Scan for the cell matching the given text and deliver its (X, Y) coordinate at center. 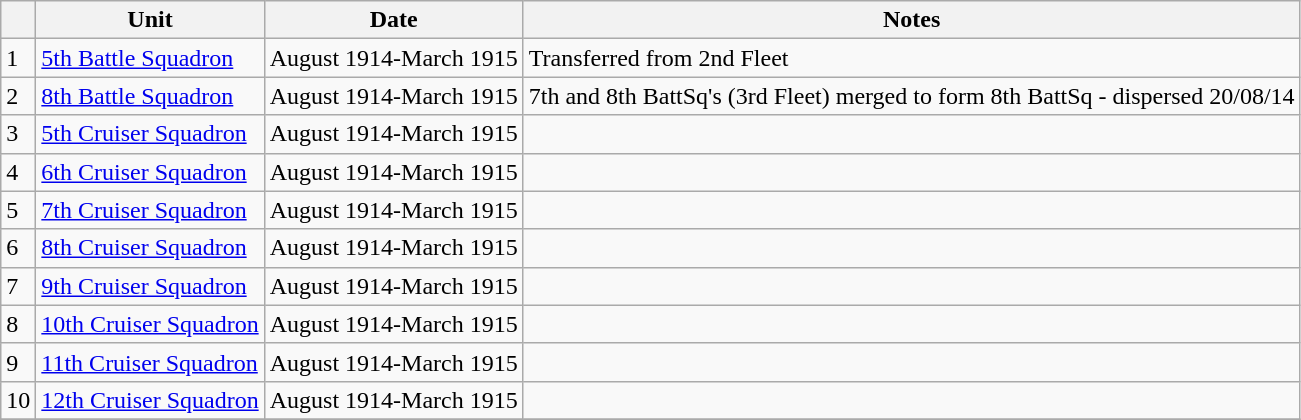
6th Cruiser Squadron (150, 172)
10th Cruiser Squadron (150, 324)
10 (18, 400)
3 (18, 134)
5th Battle Squadron (150, 58)
11th Cruiser Squadron (150, 362)
7th Cruiser Squadron (150, 210)
Notes (912, 20)
1 (18, 58)
7th and 8th BattSq's (3rd Fleet) merged to form 8th BattSq - dispersed 20/08/14 (912, 96)
Date (394, 20)
8th Cruiser Squadron (150, 248)
6 (18, 248)
Transferred from 2nd Fleet (912, 58)
5th Cruiser Squadron (150, 134)
Unit (150, 20)
9th Cruiser Squadron (150, 286)
7 (18, 286)
9 (18, 362)
2 (18, 96)
5 (18, 210)
4 (18, 172)
8 (18, 324)
12th Cruiser Squadron (150, 400)
8th Battle Squadron (150, 96)
